Capture the cell that displays the provided text and extract its (X, Y) central coordinate. 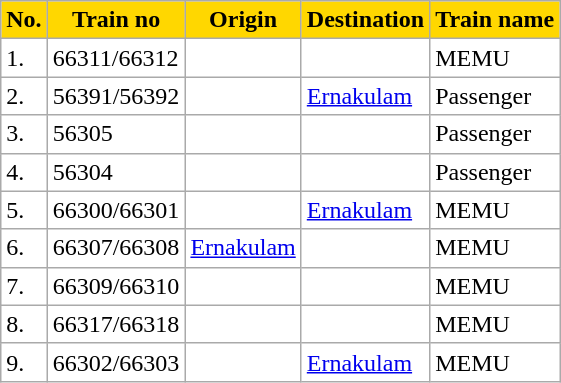
2. (24, 96)
5. (24, 210)
Train no (116, 20)
6. (24, 248)
1. (24, 58)
66317/66318 (116, 324)
Origin (243, 20)
66309/66310 (116, 286)
4. (24, 172)
Destination (365, 20)
8. (24, 324)
56391/56392 (116, 96)
66307/66308 (116, 248)
66302/66303 (116, 362)
56305 (116, 134)
Train name (495, 20)
56304 (116, 172)
9. (24, 362)
66300/66301 (116, 210)
No. (24, 20)
3. (24, 134)
66311/66312 (116, 58)
7. (24, 286)
